Detect which cell encompasses the target text, then output its (x, y) center coordinate. 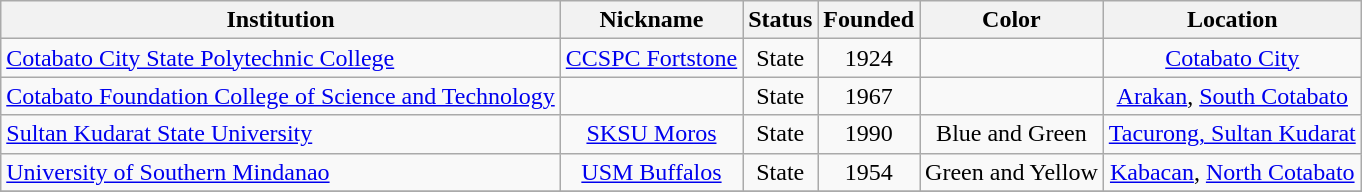
Cotabato City (1232, 58)
Green and Yellow (1012, 172)
Sultan Kudarat State University (281, 134)
1967 (869, 96)
1990 (869, 134)
Arakan, South Cotabato (1232, 96)
Tacurong, Sultan Kudarat (1232, 134)
Blue and Green (1012, 134)
CCSPC Fortstone (651, 58)
Location (1232, 20)
1924 (869, 58)
USM Buffalos (651, 172)
Founded (869, 20)
Color (1012, 20)
Kabacan, North Cotabato (1232, 172)
Cotabato City State Polytechnic College (281, 58)
Institution (281, 20)
Status (780, 20)
SKSU Moros (651, 134)
Nickname (651, 20)
1954 (869, 172)
University of Southern Mindanao (281, 172)
Cotabato Foundation College of Science and Technology (281, 96)
